Locate the cell with the specified text and output its [x, y] center coordinate. 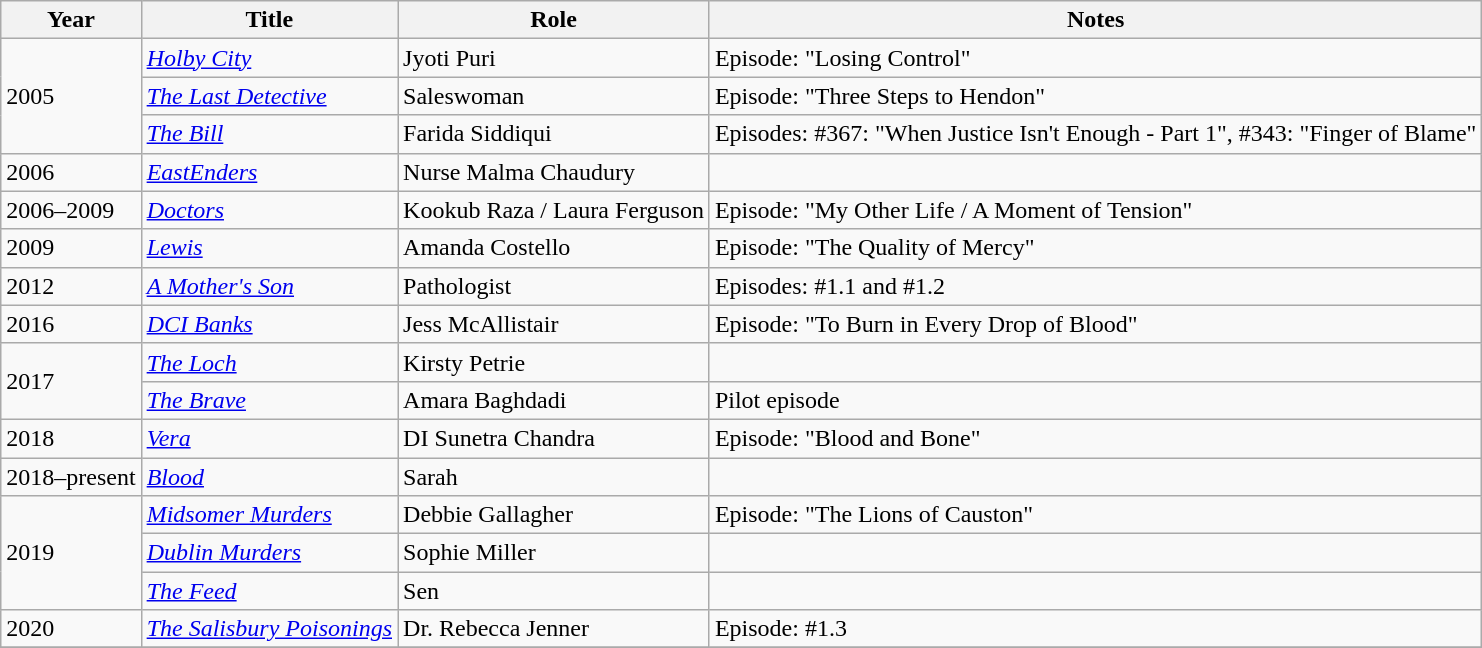
Episode: "Three Steps to Hendon" [1095, 96]
2018 [71, 438]
Episode: "The Quality of Mercy" [1095, 248]
Kirsty Petrie [554, 362]
Notes [1095, 20]
2005 [71, 96]
The Bill [269, 134]
Vera [269, 438]
Saleswoman [554, 96]
Dublin Murders [269, 553]
Sarah [554, 477]
The Loch [269, 362]
EastEnders [269, 172]
Episode: "Blood and Bone" [1095, 438]
Amara Baghdadi [554, 400]
Pilot episode [1095, 400]
2017 [71, 381]
2006–2009 [71, 210]
A Mother's Son [269, 286]
Role [554, 20]
Holby City [269, 58]
Sophie Miller [554, 553]
Sen [554, 591]
Kookub Raza / Laura Ferguson [554, 210]
2018–present [71, 477]
Jess McAllistair [554, 324]
Nurse Malma Chaudury [554, 172]
Debbie Gallagher [554, 515]
Dr. Rebecca Jenner [554, 629]
Title [269, 20]
Blood [269, 477]
2009 [71, 248]
Episode: "Losing Control" [1095, 58]
DI Sunetra Chandra [554, 438]
The Salisbury Poisonings [269, 629]
The Last Detective [269, 96]
2019 [71, 553]
2020 [71, 629]
Episode: "The Lions of Causton" [1095, 515]
Episodes: #367: "When Justice Isn't Enough - Part 1", #343: "Finger of Blame" [1095, 134]
DCI Banks [269, 324]
The Feed [269, 591]
Lewis [269, 248]
Episode: #1.3 [1095, 629]
2006 [71, 172]
The Brave [269, 400]
Farida Siddiqui [554, 134]
Year [71, 20]
2016 [71, 324]
Amanda Costello [554, 248]
Doctors [269, 210]
Pathologist [554, 286]
2012 [71, 286]
Episodes: #1.1 and #1.2 [1095, 286]
Episode: "My Other Life / A Moment of Tension" [1095, 210]
Midsomer Murders [269, 515]
Jyoti Puri [554, 58]
Episode: "To Burn in Every Drop of Blood" [1095, 324]
